Search for the cell housing the specified text and yield its (X, Y) center coordinate. 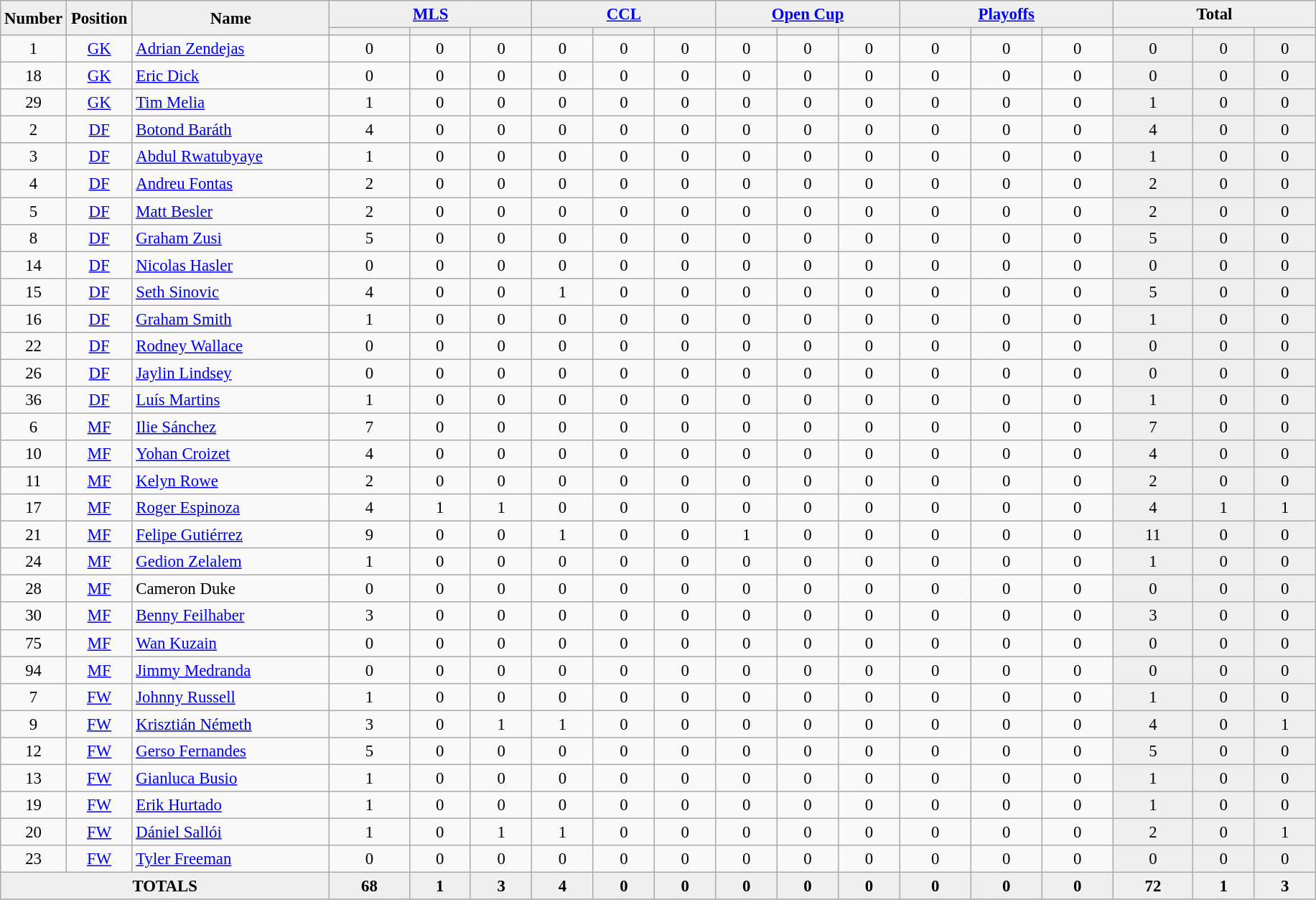
17 (34, 508)
MLS (431, 14)
Erik Hurtado (231, 805)
28 (34, 589)
Matt Besler (231, 211)
72 (1153, 886)
15 (34, 292)
Tim Melia (231, 103)
8 (34, 238)
Luís Martins (231, 400)
Andreu Fontas (231, 184)
29 (34, 103)
Krisztián Németh (231, 724)
Position (99, 18)
Roger Espinoza (231, 508)
Johnny Russell (231, 697)
30 (34, 616)
Jaylin Lindsey (231, 373)
Total (1214, 14)
Jimmy Medranda (231, 670)
Playoffs (1007, 14)
Eric Dick (231, 76)
22 (34, 346)
Gedion Zelalem (231, 562)
Cameron Duke (231, 589)
75 (34, 643)
Gianluca Busio (231, 778)
Name (231, 18)
12 (34, 751)
Felipe Gutiérrez (231, 535)
Kelyn Rowe (231, 481)
94 (34, 670)
16 (34, 319)
18 (34, 76)
13 (34, 778)
CCL (624, 14)
Wan Kuzain (231, 643)
TOTALS (165, 886)
24 (34, 562)
Seth Sinovic (231, 292)
Abdul Rwatubyaye (231, 157)
23 (34, 859)
10 (34, 454)
36 (34, 400)
Nicolas Hasler (231, 265)
Tyler Freeman (231, 859)
Adrian Zendejas (231, 49)
Gerso Fernandes (231, 751)
14 (34, 265)
19 (34, 805)
Open Cup (808, 14)
26 (34, 373)
Dániel Sallói (231, 832)
Botond Baráth (231, 130)
Graham Smith (231, 319)
20 (34, 832)
68 (369, 886)
6 (34, 427)
Benny Feilhaber (231, 616)
Rodney Wallace (231, 346)
Ilie Sánchez (231, 427)
Yohan Croizet (231, 454)
Number (34, 18)
21 (34, 535)
Graham Zusi (231, 238)
